Extract the [X, Y] coordinate from the center of the cell holding the provided text.  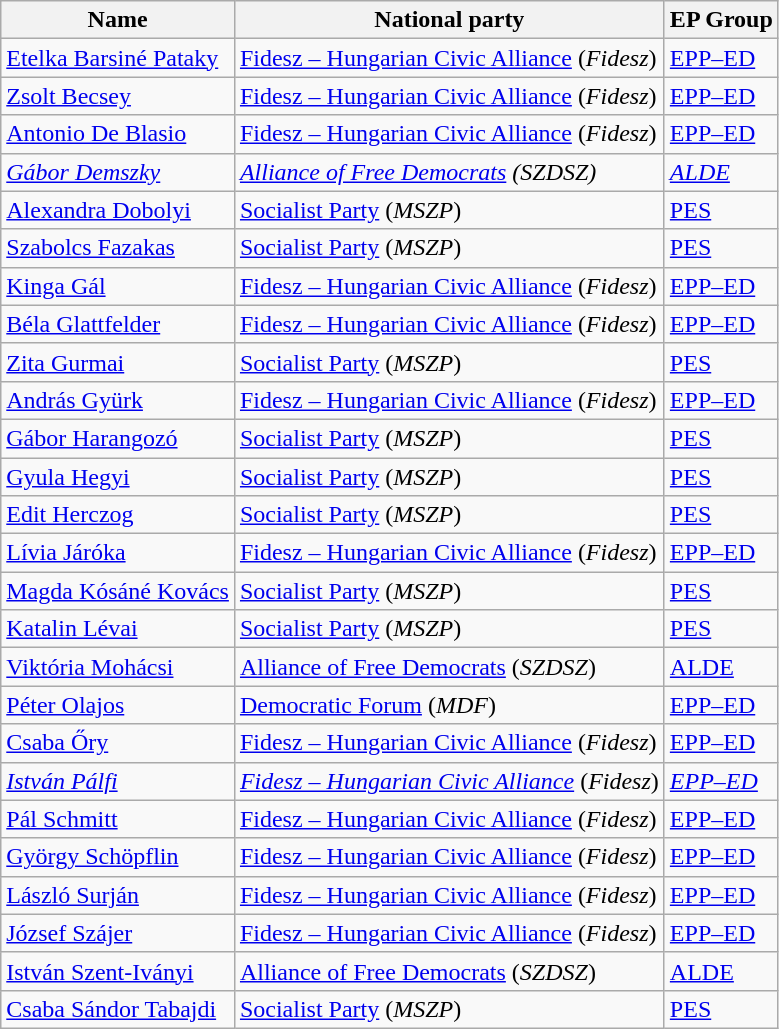
András Gyürk [118, 400]
Gábor Harangozó [118, 438]
Name [118, 20]
Csaba Sándor Tabajdi [118, 1009]
György Schöpflin [118, 857]
Democratic Forum (MDF) [449, 705]
Szabolcs Fazakas [118, 248]
Kinga Gál [118, 286]
Viktória Mohácsi [118, 667]
EP Group [721, 20]
Antonio De Blasio [118, 134]
István Szent-Iványi [118, 971]
József Szájer [118, 933]
Béla Glattfelder [118, 324]
Zita Gurmai [118, 362]
Lívia Járóka [118, 553]
László Surján [118, 895]
Etelka Barsiné Pataky [118, 58]
Katalin Lévai [118, 629]
Csaba Őry [118, 743]
István Pálfi [118, 781]
Gyula Hegyi [118, 477]
National party [449, 20]
Magda Kósáné Kovács [118, 591]
Edit Herczog [118, 515]
Pál Schmitt [118, 819]
Zsolt Becsey [118, 96]
Gábor Demszky [118, 172]
Alexandra Dobolyi [118, 210]
Péter Olajos [118, 705]
